Pinpoint the cell where the given text exists, returning its [x, y] midpoint coordinate. 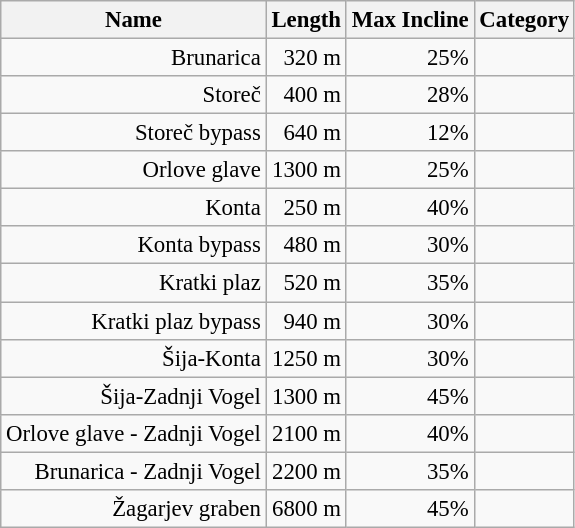
400 m [306, 95]
Orlove glave [134, 170]
Orlove glave - Zadnji Vogel [134, 433]
Max Incline [410, 20]
6800 m [306, 509]
Kratki plaz bypass [134, 321]
Brunarica - Zadnji Vogel [134, 471]
2100 m [306, 433]
Šija-Konta [134, 358]
Storeč [134, 95]
Storeč bypass [134, 133]
Kratki plaz [134, 283]
Length [306, 20]
Brunarica [134, 58]
520 m [306, 283]
Žagarjev graben [134, 509]
320 m [306, 58]
Category [524, 20]
640 m [306, 133]
Konta [134, 208]
940 m [306, 321]
Šija-Zadnji Vogel [134, 396]
Konta bypass [134, 245]
250 m [306, 208]
480 m [306, 245]
28% [410, 95]
1250 m [306, 358]
12% [410, 133]
Name [134, 20]
2200 m [306, 471]
